Capture the cell that displays the provided text and extract its (X, Y) central coordinate. 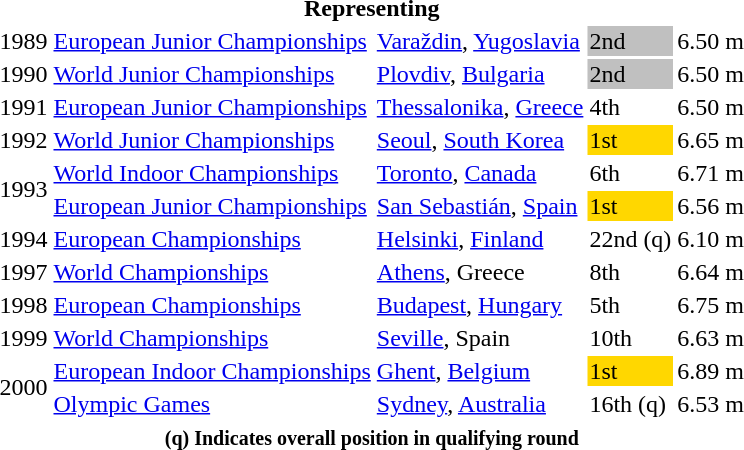
Helsinki, Finland (480, 239)
World Indoor Championships (212, 173)
16th (q) (630, 404)
Varaždin, Yugoslavia (480, 41)
Ghent, Belgium (480, 371)
Budapest, Hungary (480, 305)
Seoul, South Korea (480, 140)
Athens, Greece (480, 272)
4th (630, 107)
Olympic Games (212, 404)
San Sebastián, Spain (480, 206)
6th (630, 173)
22nd (q) (630, 239)
Seville, Spain (480, 338)
Thessalonika, Greece (480, 107)
Sydney, Australia (480, 404)
8th (630, 272)
Toronto, Canada (480, 173)
5th (630, 305)
Plovdiv, Bulgaria (480, 74)
European Indoor Championships (212, 371)
10th (630, 338)
